Search for the cell housing the specified text and yield its (X, Y) center coordinate. 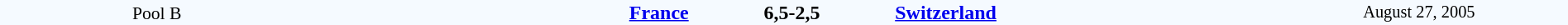
Switzerland (1082, 12)
6,5-2,5 (791, 12)
August 27, 2005 (1419, 12)
Pool B (157, 12)
France (501, 12)
